Return the (x, y) coordinate for the center point of the cell that contains the specified text.  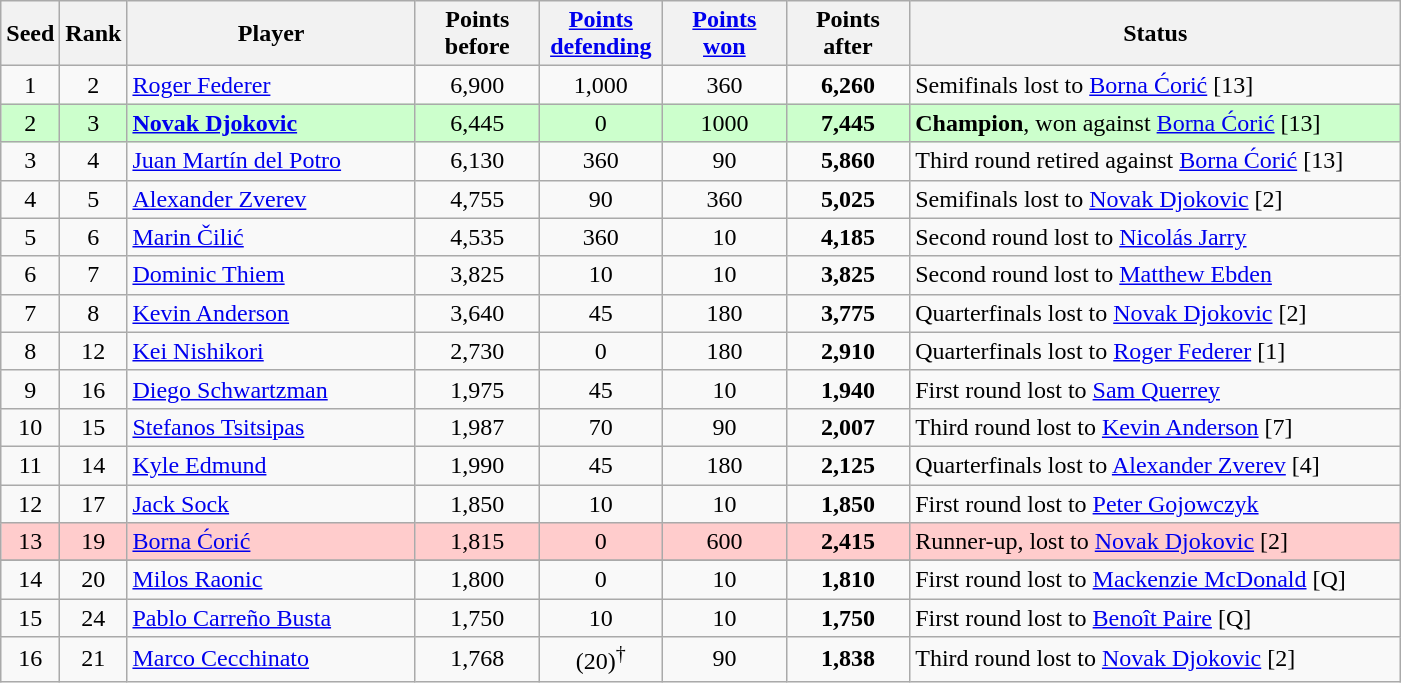
2,730 (477, 351)
Semifinals lost to Borna Ćorić [13] (1156, 85)
Points won (725, 34)
1,815 (477, 542)
1,800 (477, 580)
Points before (477, 34)
Kevin Anderson (272, 313)
Points defending (601, 34)
6,900 (477, 85)
2,007 (848, 427)
6,260 (848, 85)
1,987 (477, 427)
2,415 (848, 542)
First round lost to Sam Querrey (1156, 389)
Pablo Carreño Busta (272, 618)
Quarterfinals lost to Novak Djokovic [2] (1156, 313)
Second round lost to Matthew Ebden (1156, 275)
Alexander Zverev (272, 199)
First round lost to Peter Gojowczyk (1156, 503)
1,000 (601, 85)
Runner-up, lost to Novak Djokovic [2] (1156, 542)
First round lost to Benoît Paire [Q] (1156, 618)
70 (601, 427)
600 (725, 542)
Quarterfinals lost to Alexander Zverev [4] (1156, 465)
1,940 (848, 389)
24 (94, 618)
3,640 (477, 313)
6,130 (477, 161)
13 (30, 542)
Stefanos Tsitsipas (272, 427)
2,125 (848, 465)
Kei Nishikori (272, 351)
Marco Cecchinato (272, 660)
Points after (848, 34)
Third round lost to Novak Djokovic [2] (1156, 660)
17 (94, 503)
4,535 (477, 237)
Marin Čilić (272, 237)
9 (30, 389)
Player (272, 34)
(20)† (601, 660)
Diego Schwartzman (272, 389)
Rank (94, 34)
Third round retired against Borna Ćorić [13] (1156, 161)
2,910 (848, 351)
1000 (725, 123)
5,860 (848, 161)
4,185 (848, 237)
4,755 (477, 199)
Dominic Thiem (272, 275)
Quarterfinals lost to Roger Federer [1] (1156, 351)
Seed (30, 34)
1,990 (477, 465)
Juan Martín del Potro (272, 161)
6,445 (477, 123)
1,768 (477, 660)
Jack Sock (272, 503)
Semifinals lost to Novak Djokovic [2] (1156, 199)
Second round lost to Nicolás Jarry (1156, 237)
7,445 (848, 123)
First round lost to Mackenzie McDonald [Q] (1156, 580)
11 (30, 465)
5,025 (848, 199)
1,975 (477, 389)
Roger Federer (272, 85)
21 (94, 660)
19 (94, 542)
3,775 (848, 313)
Status (1156, 34)
Kyle Edmund (272, 465)
Milos Raonic (272, 580)
1,810 (848, 580)
20 (94, 580)
Novak Djokovic (272, 123)
Borna Ćorić (272, 542)
1 (30, 85)
Champion, won against Borna Ćorić [13] (1156, 123)
1,838 (848, 660)
Third round lost to Kevin Anderson [7] (1156, 427)
